Pinpoint the cell where the given text exists, returning its [x, y] midpoint coordinate. 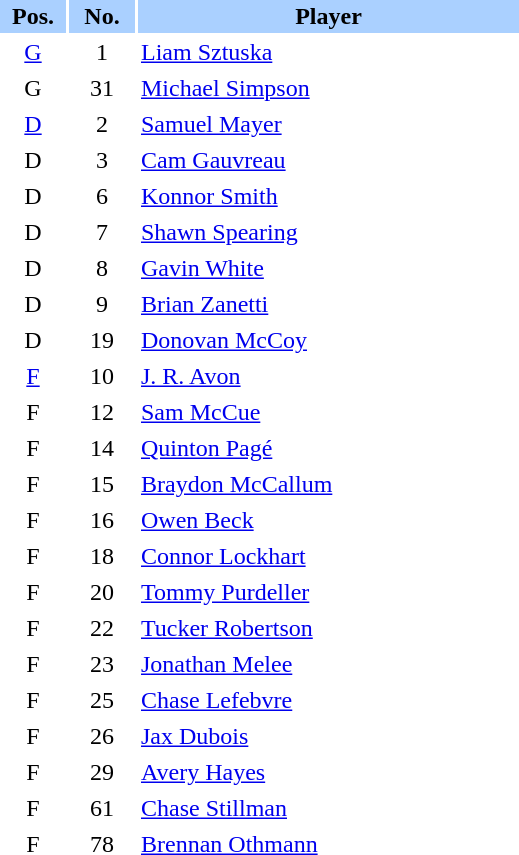
Michael Simpson [328, 88]
Shawn Spearing [328, 232]
15 [102, 484]
8 [102, 268]
No. [102, 16]
Cam Gauvreau [328, 160]
Brian Zanetti [328, 304]
31 [102, 88]
Player [328, 16]
Tucker Robertson [328, 628]
3 [102, 160]
Konnor Smith [328, 196]
14 [102, 448]
Avery Hayes [328, 772]
23 [102, 664]
1 [102, 52]
20 [102, 592]
2 [102, 124]
26 [102, 736]
25 [102, 700]
Liam Sztuska [328, 52]
Tommy Purdeller [328, 592]
Pos. [33, 16]
7 [102, 232]
29 [102, 772]
Quinton Pagé [328, 448]
Jonathan Melee [328, 664]
Connor Lockhart [328, 556]
Chase Stillman [328, 808]
Owen Beck [328, 520]
Samuel Mayer [328, 124]
22 [102, 628]
6 [102, 196]
16 [102, 520]
9 [102, 304]
J. R. Avon [328, 376]
Braydon McCallum [328, 484]
19 [102, 340]
10 [102, 376]
18 [102, 556]
61 [102, 808]
Gavin White [328, 268]
Chase Lefebvre [328, 700]
Sam McCue [328, 412]
12 [102, 412]
Jax Dubois [328, 736]
Donovan McCoy [328, 340]
